For the text-containing cell, return its midpoint in (x, y) coordinate format. 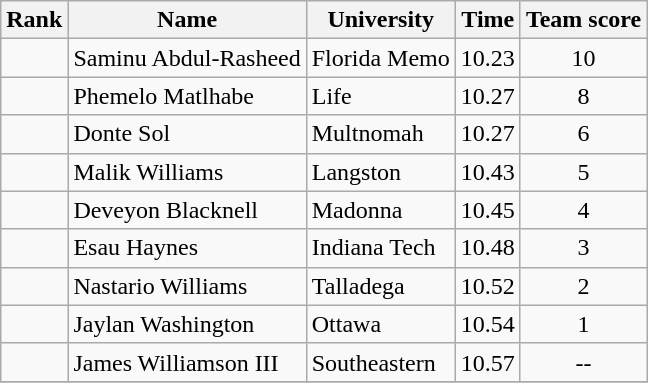
Team score (583, 20)
3 (583, 248)
Talladega (380, 286)
Malik Williams (187, 172)
Esau Haynes (187, 248)
Rank (34, 20)
10.23 (488, 58)
10.57 (488, 362)
Name (187, 20)
10.54 (488, 324)
Phemelo Matlhabe (187, 96)
5 (583, 172)
10.48 (488, 248)
1 (583, 324)
Donte Sol (187, 134)
Life (380, 96)
Multnomah (380, 134)
University (380, 20)
8 (583, 96)
Southeastern (380, 362)
Langston (380, 172)
Deveyon Blacknell (187, 210)
Saminu Abdul-Rasheed (187, 58)
10.43 (488, 172)
4 (583, 210)
Madonna (380, 210)
James Williamson III (187, 362)
10 (583, 58)
Florida Memo (380, 58)
10.52 (488, 286)
Time (488, 20)
10.45 (488, 210)
-- (583, 362)
Jaylan Washington (187, 324)
6 (583, 134)
2 (583, 286)
Nastario Williams (187, 286)
Ottawa (380, 324)
Indiana Tech (380, 248)
